Search for the cell housing the specified text and yield its (X, Y) center coordinate. 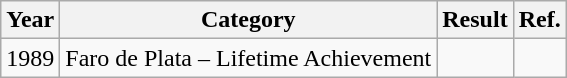
Year (30, 20)
Ref. (540, 20)
Faro de Plata – Lifetime Achievement (248, 58)
Category (248, 20)
Result (475, 20)
1989 (30, 58)
